Search for the cell housing the specified text and yield its [X, Y] center coordinate. 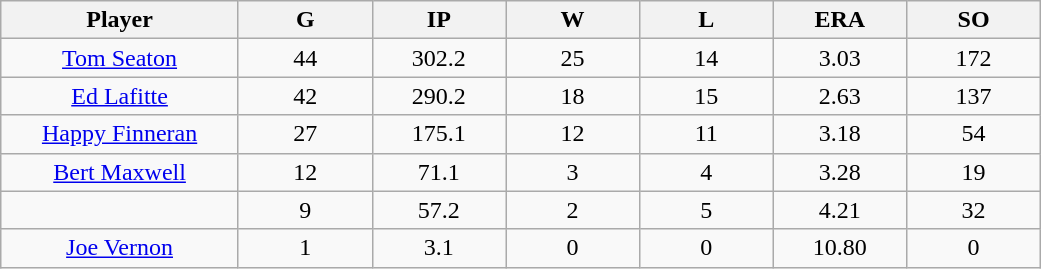
2 [573, 210]
57.2 [439, 210]
44 [305, 58]
3.28 [840, 172]
Joe Vernon [120, 248]
25 [573, 58]
3 [573, 172]
3.1 [439, 248]
2.63 [840, 96]
42 [305, 96]
1 [305, 248]
9 [305, 210]
11 [706, 134]
175.1 [439, 134]
3.18 [840, 134]
15 [706, 96]
SO [974, 20]
5 [706, 210]
32 [974, 210]
71.1 [439, 172]
ERA [840, 20]
27 [305, 134]
18 [573, 96]
G [305, 20]
137 [974, 96]
Player [120, 20]
4 [706, 172]
10.80 [840, 248]
172 [974, 58]
19 [974, 172]
302.2 [439, 58]
Bert Maxwell [120, 172]
4.21 [840, 210]
54 [974, 134]
Ed Lafitte [120, 96]
14 [706, 58]
3.03 [840, 58]
L [706, 20]
Tom Seaton [120, 58]
IP [439, 20]
W [573, 20]
Happy Finneran [120, 134]
290.2 [439, 96]
